Locate the cell with the specified text and output its (X, Y) center coordinate. 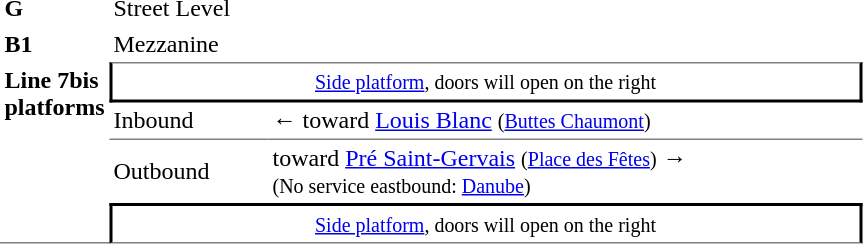
B1 (54, 44)
Line 7bis platforms (54, 153)
← toward Louis Blanc (Buttes Chaumont) (565, 121)
Mezzanine (188, 44)
toward Pré Saint-Gervais (Place des Fêtes) →(No service eastbound: Danube) (565, 172)
Outbound (188, 172)
Inbound (188, 121)
